Provide the (X, Y) coordinate of the cell's center where the given text is located.  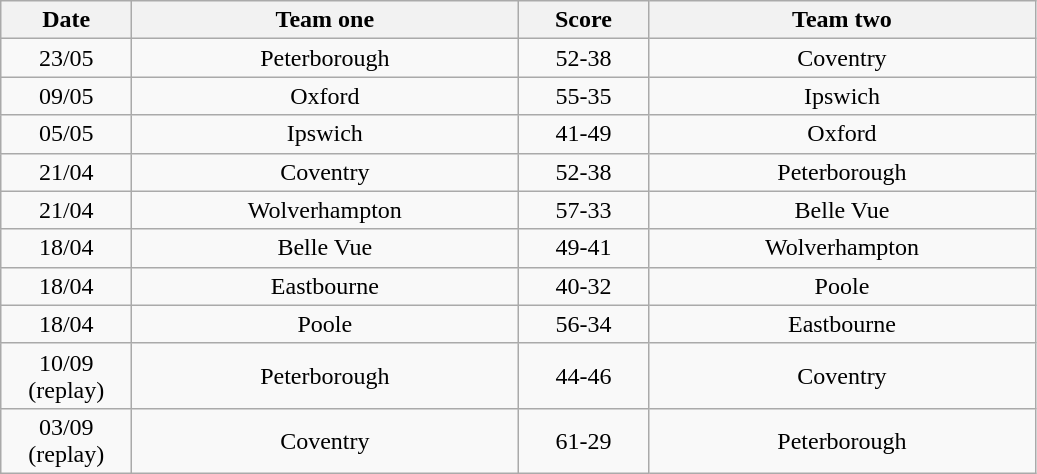
41-49 (584, 134)
23/05 (66, 58)
Score (584, 20)
Date (66, 20)
09/05 (66, 96)
55-35 (584, 96)
10/09(replay) (66, 376)
61-29 (584, 440)
44-46 (584, 376)
40-32 (584, 286)
56-34 (584, 324)
Team one (325, 20)
49-41 (584, 248)
57-33 (584, 210)
05/05 (66, 134)
Team two (842, 20)
03/09 (replay) (66, 440)
